Scan for the cell matching the given text and deliver its [X, Y] coordinate at center. 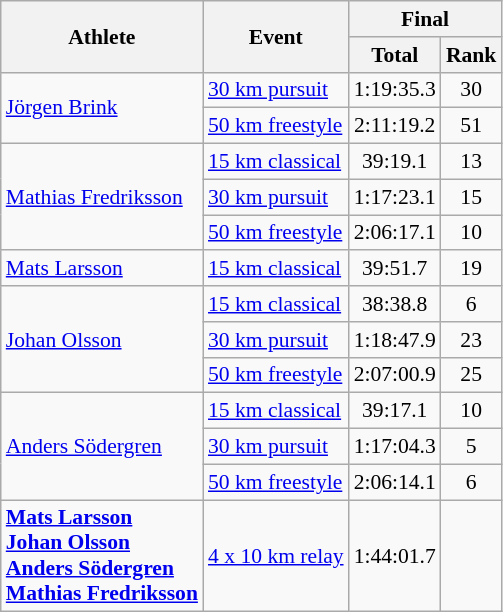
Athlete [102, 36]
2:06:14.1 [395, 482]
39:51.7 [395, 269]
Anders Södergren [102, 446]
19 [472, 269]
15 [472, 197]
1:17:23.1 [395, 197]
Total [395, 55]
30 [472, 90]
Mats Larsson [102, 269]
4 x 10 km relay [276, 556]
2:07:00.9 [395, 375]
1:18:47.9 [395, 340]
Mathias Fredriksson [102, 198]
Event [276, 36]
23 [472, 340]
25 [472, 375]
Johan Olsson [102, 340]
2:11:19.2 [395, 126]
51 [472, 126]
1:19:35.3 [395, 90]
Rank [472, 55]
38:38.8 [395, 304]
Mats LarssonJohan OlssonAnders SödergrenMathias Fredriksson [102, 556]
Jörgen Brink [102, 108]
13 [472, 162]
Final [426, 19]
2:06:17.1 [395, 233]
5 [472, 447]
39:17.1 [395, 411]
39:19.1 [395, 162]
1:17:04.3 [395, 447]
1:44:01.7 [395, 556]
